Provide the [X, Y] coordinate of the cell's center where the given text is located.  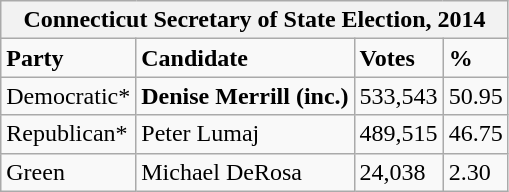
Republican* [68, 134]
Votes [398, 58]
533,543 [398, 96]
Peter Lumaj [245, 134]
Candidate [245, 58]
Denise Merrill (inc.) [245, 96]
Connecticut Secretary of State Election, 2014 [254, 20]
Party [68, 58]
46.75 [476, 134]
Michael DeRosa [245, 172]
50.95 [476, 96]
2.30 [476, 172]
% [476, 58]
24,038 [398, 172]
Green [68, 172]
Democratic* [68, 96]
489,515 [398, 134]
